Find where the given text appears and provide that cell's center as (X, Y) coordinate. 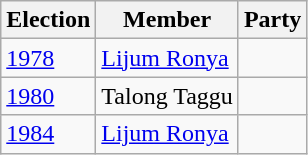
1980 (48, 96)
Talong Taggu (168, 96)
1984 (48, 134)
Member (168, 20)
1978 (48, 58)
Party (272, 20)
Election (48, 20)
